Capture the cell that displays the provided text and extract its [X, Y] central coordinate. 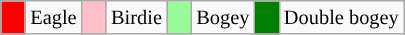
Bogey [222, 17]
Eagle [53, 17]
Double bogey [342, 17]
Birdie [136, 17]
